Determine the [X, Y] coordinate at the center of the cell enclosing the given text.  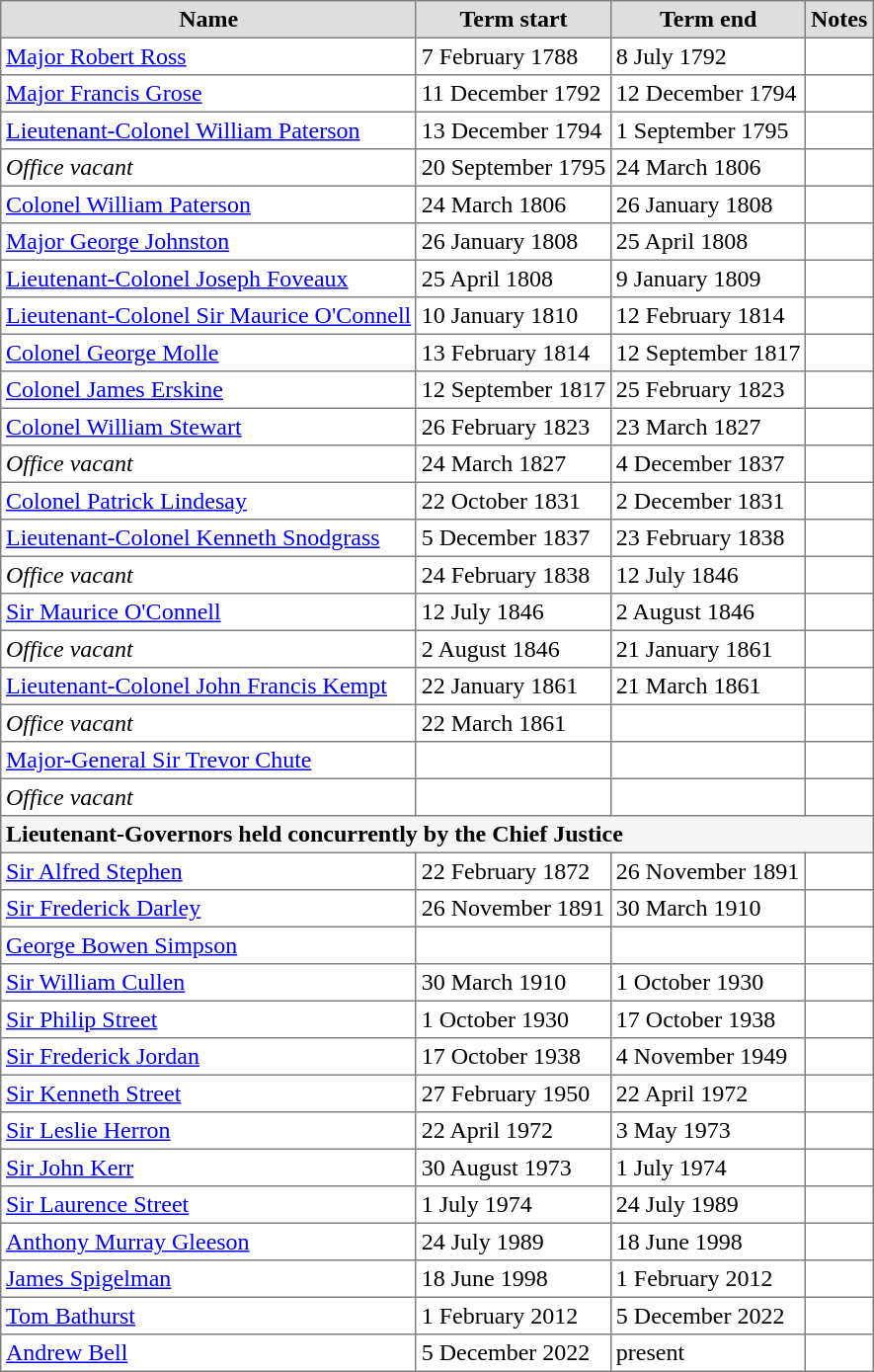
Term end [709, 20]
Sir Maurice O'Connell [209, 612]
1 September 1795 [709, 130]
Sir Alfred Stephen [209, 871]
21 January 1861 [709, 649]
Colonel Patrick Lindesay [209, 501]
7 February 1788 [514, 56]
22 February 1872 [514, 871]
24 February 1838 [514, 575]
Sir Frederick Darley [209, 909]
Colonel William Paterson [209, 204]
Sir Laurence Street [209, 1205]
26 February 1823 [514, 427]
12 December 1794 [709, 94]
Major Francis Grose [209, 94]
25 February 1823 [709, 390]
9 January 1809 [709, 279]
2 December 1831 [709, 501]
23 February 1838 [709, 538]
George Bowen Simpson [209, 945]
Name [209, 20]
13 December 1794 [514, 130]
Sir William Cullen [209, 983]
Sir Kenneth Street [209, 1093]
Lieutenant-Governors held concurrently by the Chief Justice [437, 835]
Anthony Murray Gleeson [209, 1242]
22 March 1861 [514, 723]
Sir Philip Street [209, 1019]
22 January 1861 [514, 686]
Lieutenant-Colonel Joseph Foveaux [209, 279]
21 March 1861 [709, 686]
Tom Bathurst [209, 1316]
James Spigelman [209, 1279]
Major-General Sir Trevor Chute [209, 761]
Colonel James Erskine [209, 390]
3 May 1973 [709, 1131]
12 February 1814 [709, 316]
Major George Johnston [209, 242]
Colonel George Molle [209, 353]
8 July 1792 [709, 56]
30 August 1973 [514, 1168]
11 December 1792 [514, 94]
present [709, 1353]
Andrew Bell [209, 1353]
Sir Leslie Herron [209, 1131]
Colonel William Stewart [209, 427]
Lieutenant-Colonel William Paterson [209, 130]
Major Robert Ross [209, 56]
Lieutenant-Colonel Sir Maurice O'Connell [209, 316]
Term start [514, 20]
27 February 1950 [514, 1093]
24 March 1827 [514, 464]
Notes [839, 20]
Lieutenant-Colonel Kenneth Snodgrass [209, 538]
Sir Frederick Jordan [209, 1057]
23 March 1827 [709, 427]
10 January 1810 [514, 316]
22 October 1831 [514, 501]
13 February 1814 [514, 353]
4 December 1837 [709, 464]
5 December 1837 [514, 538]
Sir John Kerr [209, 1168]
4 November 1949 [709, 1057]
20 September 1795 [514, 168]
Lieutenant-Colonel John Francis Kempt [209, 686]
